Search for the cell housing the specified text and yield its (x, y) center coordinate. 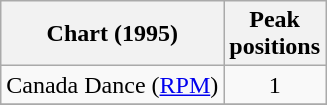
1 (275, 85)
Canada Dance (RPM) (112, 85)
Chart (1995) (112, 34)
Peakpositions (275, 34)
